For the text-containing cell, return its midpoint in [X, Y] coordinate format. 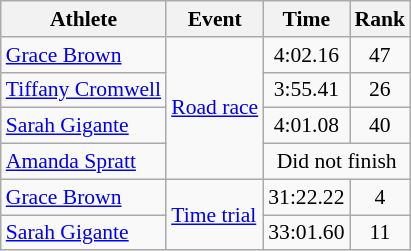
4:01.08 [306, 126]
Event [214, 19]
26 [380, 90]
Rank [380, 19]
31:22.22 [306, 197]
47 [380, 55]
Road race [214, 108]
Athlete [84, 19]
4:02.16 [306, 55]
Amanda Spratt [84, 162]
3:55.41 [306, 90]
33:01.60 [306, 233]
4 [380, 197]
40 [380, 126]
Time trial [214, 214]
Did not finish [336, 162]
Time [306, 19]
11 [380, 233]
Tiffany Cromwell [84, 90]
